Pinpoint the cell where the given text exists, returning its [x, y] midpoint coordinate. 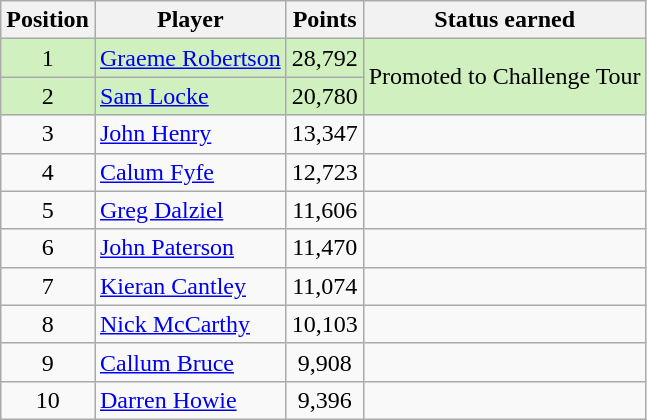
13,347 [324, 134]
9 [48, 362]
Kieran Cantley [190, 286]
John Henry [190, 134]
Player [190, 20]
1 [48, 58]
Callum Bruce [190, 362]
Greg Dalziel [190, 210]
John Paterson [190, 248]
Calum Fyfe [190, 172]
Position [48, 20]
28,792 [324, 58]
Points [324, 20]
6 [48, 248]
9,908 [324, 362]
Promoted to Challenge Tour [504, 77]
11,470 [324, 248]
4 [48, 172]
12,723 [324, 172]
8 [48, 324]
2 [48, 96]
11,074 [324, 286]
Sam Locke [190, 96]
3 [48, 134]
10,103 [324, 324]
Status earned [504, 20]
7 [48, 286]
Graeme Robertson [190, 58]
Darren Howie [190, 400]
10 [48, 400]
11,606 [324, 210]
9,396 [324, 400]
Nick McCarthy [190, 324]
20,780 [324, 96]
5 [48, 210]
